For the text-containing cell, return its midpoint in (X, Y) coordinate format. 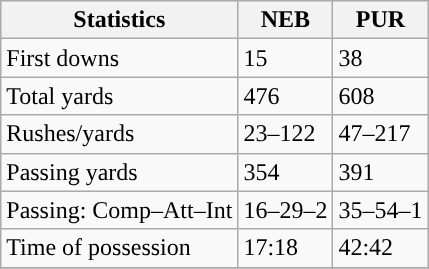
38 (380, 58)
First downs (120, 58)
47–217 (380, 134)
608 (380, 96)
391 (380, 172)
17:18 (286, 248)
16–29–2 (286, 210)
354 (286, 172)
476 (286, 96)
NEB (286, 20)
15 (286, 58)
Rushes/yards (120, 134)
Time of possession (120, 248)
23–122 (286, 134)
35–54–1 (380, 210)
Statistics (120, 20)
PUR (380, 20)
Passing: Comp–Att–Int (120, 210)
Passing yards (120, 172)
Total yards (120, 96)
42:42 (380, 248)
